Provide the (X, Y) coordinate of the cell's center where the given text is located.  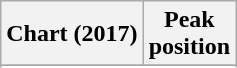
Peak position (189, 34)
Chart (2017) (72, 34)
